Pinpoint the cell where the given text exists, returning its [X, Y] midpoint coordinate. 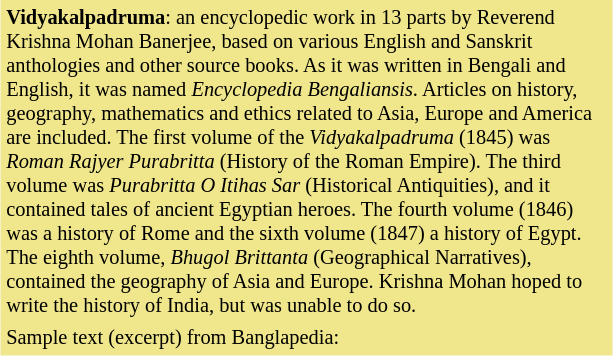
Sample text (excerpt) from Banglapedia: [306, 338]
